Extract the [x, y] coordinate from the center of the cell holding the provided text.  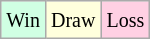
Win [24, 20]
Draw [72, 20]
Loss [126, 20]
